Pinpoint the cell where the given text exists, returning its [x, y] midpoint coordinate. 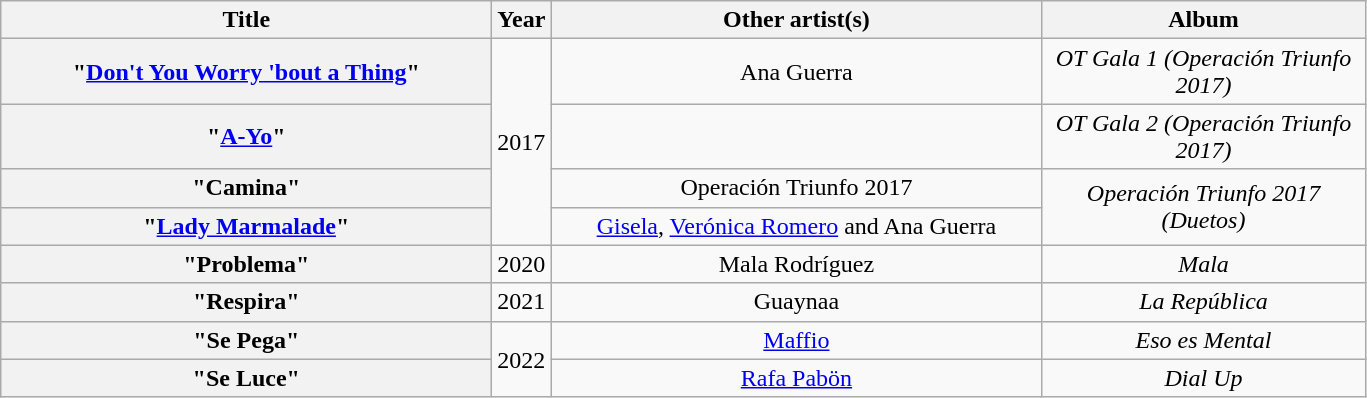
Title [246, 20]
"A-Yo" [246, 136]
Operación Triunfo 2017 [796, 188]
"Respira" [246, 302]
OT Gala 2 (Operación Triunfo 2017) [1204, 136]
Rafa Pabön [796, 378]
2020 [522, 264]
OT Gala 1 (Operación Triunfo 2017) [1204, 72]
Ana Guerra [796, 72]
"Don't You Worry 'bout a Thing" [246, 72]
"Lady Marmalade" [246, 226]
La República [1204, 302]
"Se Pega" [246, 340]
2017 [522, 142]
Gisela, Verónica Romero and Ana Guerra [796, 226]
Mala [1204, 264]
"Se Luce" [246, 378]
Guaynaa [796, 302]
2021 [522, 302]
Operación Triunfo 2017 (Duetos) [1204, 207]
Eso es Mental [1204, 340]
Other artist(s) [796, 20]
Album [1204, 20]
Mala Rodríguez [796, 264]
Dial Up [1204, 378]
"Camina" [246, 188]
"Problema" [246, 264]
2022 [522, 359]
Maffio [796, 340]
Year [522, 20]
